Capture the cell that displays the provided text and extract its [x, y] central coordinate. 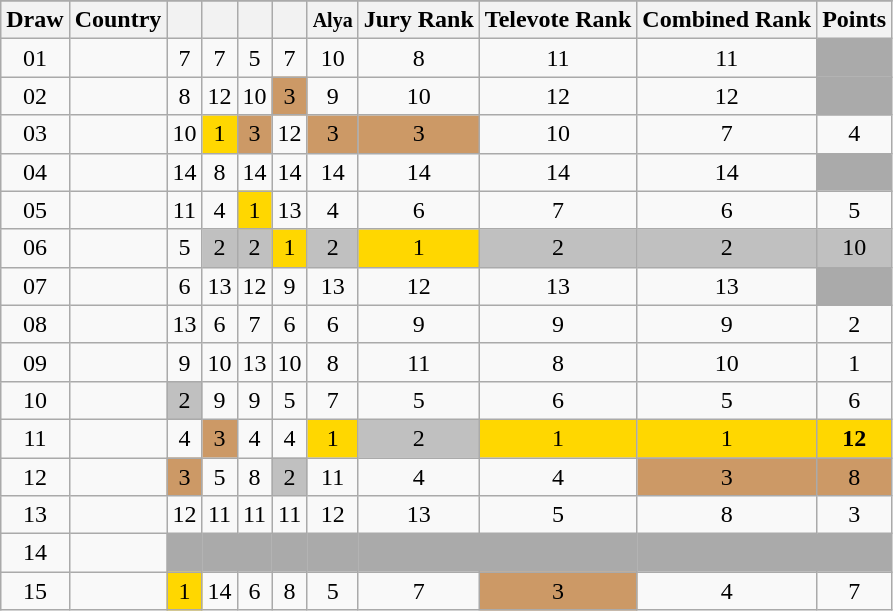
03 [35, 134]
06 [35, 248]
Televote Rank [558, 20]
04 [35, 172]
07 [35, 286]
08 [35, 324]
Points [854, 20]
Draw [35, 20]
Jury Rank [418, 20]
Country [118, 20]
02 [35, 96]
15 [35, 591]
Combined Rank [727, 20]
01 [35, 58]
Alya [332, 20]
09 [35, 362]
05 [35, 210]
